Capture the cell that displays the provided text and extract its [x, y] central coordinate. 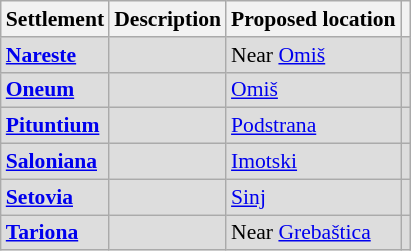
Podstrana [314, 126]
Tariona [55, 233]
Description [168, 19]
Nareste [55, 55]
Saloniana [55, 162]
Setovia [55, 197]
Omiš [314, 90]
Pituntium [55, 126]
Proposed location [314, 19]
Oneum [55, 90]
Near Grebaštica [314, 233]
Settlement [55, 19]
Imotski [314, 162]
Sinj [314, 197]
Near Omiš [314, 55]
